Provide the [X, Y] coordinate of the cell's center where the given text is located.  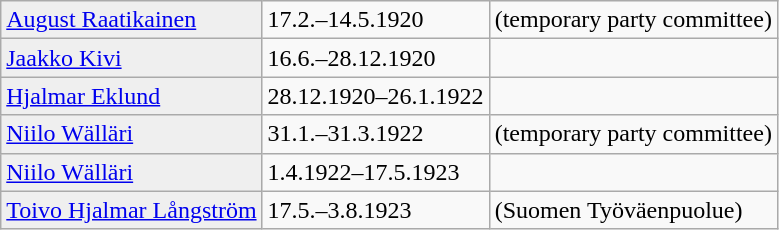
31.1.–31.3.1922 [376, 134]
August Raatikainen [132, 20]
17.2.–14.5.1920 [376, 20]
(Suomen Työväenpuolue) [633, 210]
Toivo Hjalmar Långström [132, 210]
28.12.1920–26.1.1922 [376, 96]
16.6.–28.12.1920 [376, 58]
Hjalmar Eklund [132, 96]
1.4.1922–17.5.1923 [376, 172]
Jaakko Kivi [132, 58]
17.5.–3.8.1923 [376, 210]
